Capture the cell that displays the provided text and extract its (X, Y) central coordinate. 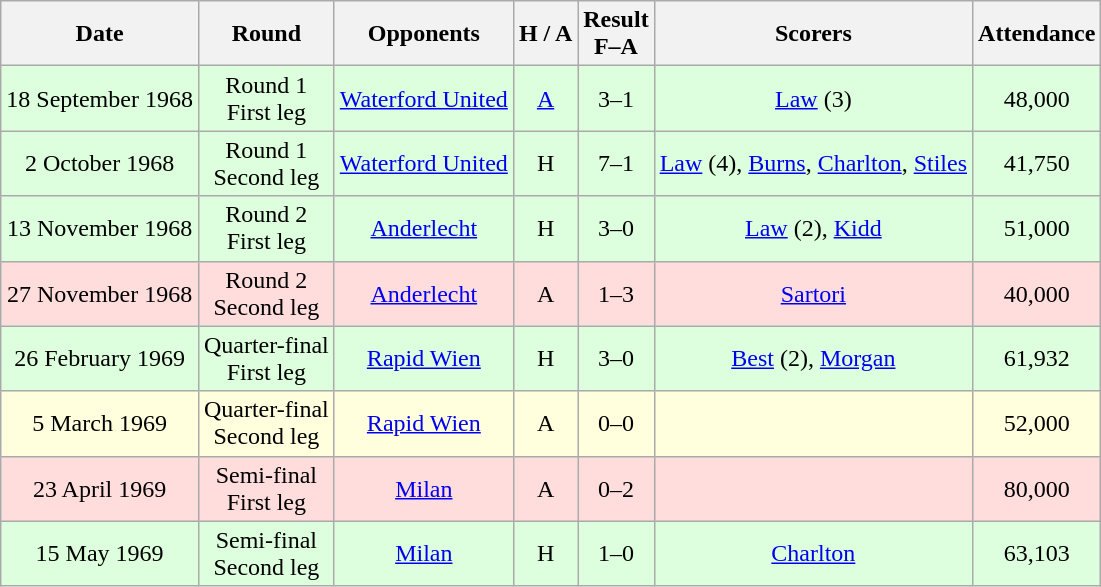
15 May 1969 (100, 554)
5 March 1969 (100, 424)
ResultF–A (616, 34)
Attendance (1037, 34)
52,000 (1037, 424)
2 October 1968 (100, 164)
3–1 (616, 98)
61,932 (1037, 358)
41,750 (1037, 164)
23 April 1969 (100, 488)
18 September 1968 (100, 98)
Law (2), Kidd (813, 228)
0–0 (616, 424)
Law (4), Burns, Charlton, Stiles (813, 164)
Sartori (813, 294)
Best (2), Morgan (813, 358)
Date (100, 34)
13 November 1968 (100, 228)
Law (3) (813, 98)
0–2 (616, 488)
26 February 1969 (100, 358)
Quarter-finalSecond leg (266, 424)
Semi-finalFirst leg (266, 488)
Opponents (424, 34)
Charlton (813, 554)
Round 2Second leg (266, 294)
7–1 (616, 164)
1–3 (616, 294)
63,103 (1037, 554)
Round (266, 34)
1–0 (616, 554)
51,000 (1037, 228)
27 November 1968 (100, 294)
40,000 (1037, 294)
80,000 (1037, 488)
Scorers (813, 34)
Round 1Second leg (266, 164)
Semi-finalSecond leg (266, 554)
Round 2First leg (266, 228)
48,000 (1037, 98)
Quarter-finalFirst leg (266, 358)
H / A (545, 34)
Round 1First leg (266, 98)
